Detect which cell encompasses the target text, then output its [X, Y] center coordinate. 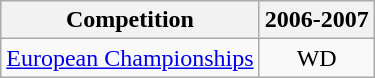
WD [316, 58]
European Championships [130, 58]
2006-2007 [316, 20]
Competition [130, 20]
